Scan for the cell matching the given text and deliver its (X, Y) coordinate at center. 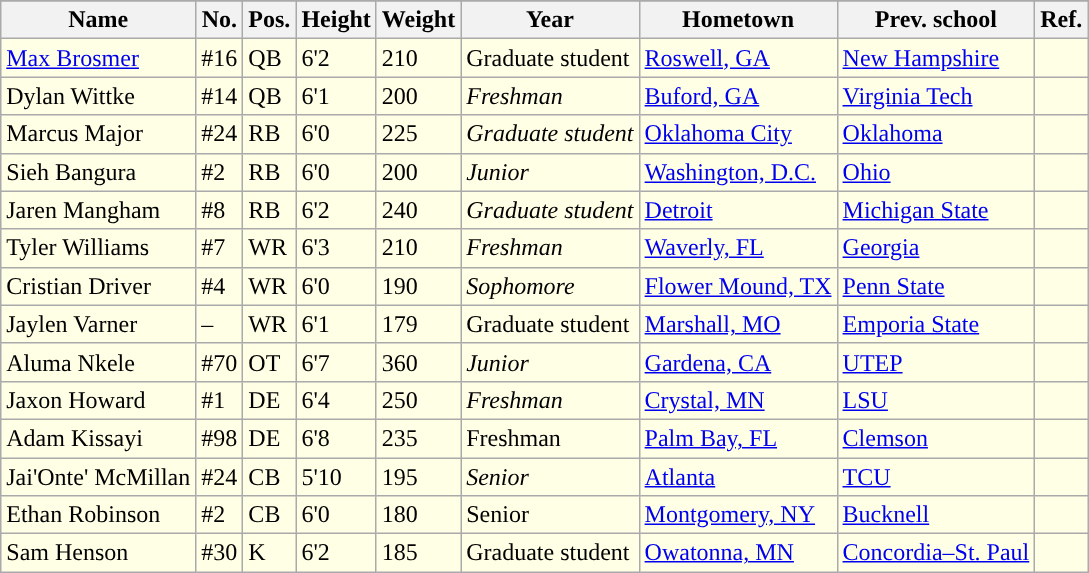
UTEP (936, 362)
Ethan Robinson (98, 515)
Waverly, FL (738, 248)
New Hampshire (936, 58)
Tyler Williams (98, 248)
Jai'Onte' McMillan (98, 477)
Buford, GA (738, 96)
Hometown (738, 20)
Prev. school (936, 20)
360 (418, 362)
190 (418, 286)
Jaxon Howard (98, 400)
Virginia Tech (936, 96)
Jaren Mangham (98, 210)
225 (418, 134)
OT (270, 362)
Roswell, GA (738, 58)
Crystal, MN (738, 400)
Ohio (936, 172)
#70 (220, 362)
Marshall, MO (738, 324)
Sam Henson (98, 553)
Cristian Driver (98, 286)
250 (418, 400)
#98 (220, 438)
No. (220, 20)
Oklahoma City (738, 134)
Concordia–St. Paul (936, 553)
Detroit (738, 210)
Dylan Wittke (98, 96)
Height (336, 20)
Max Brosmer (98, 58)
179 (418, 324)
235 (418, 438)
6'8 (336, 438)
6'3 (336, 248)
Flower Mound, TX (738, 286)
Clemson (936, 438)
Montgomery, NY (738, 515)
Palm Bay, FL (738, 438)
Bucknell (936, 515)
Washington, D.C. (738, 172)
6'4 (336, 400)
Adam Kissayi (98, 438)
Penn State (936, 286)
Marcus Major (98, 134)
6'7 (336, 362)
Georgia (936, 248)
180 (418, 515)
#16 (220, 58)
TCU (936, 477)
Name (98, 20)
5'10 (336, 477)
Owatonna, MN (738, 553)
Weight (418, 20)
Gardena, CA (738, 362)
LSU (936, 400)
Year (550, 20)
Sophomore (550, 286)
#8 (220, 210)
240 (418, 210)
Michigan State (936, 210)
185 (418, 553)
K (270, 553)
#30 (220, 553)
Jaylen Varner (98, 324)
Emporia State (936, 324)
#1 (220, 400)
195 (418, 477)
#7 (220, 248)
#14 (220, 96)
Sieh Bangura (98, 172)
Atlanta (738, 477)
Pos. (270, 20)
Aluma Nkele (98, 362)
#4 (220, 286)
Oklahoma (936, 134)
– (220, 324)
Ref. (1062, 20)
